Extract the [X, Y] coordinate from the center of the cell holding the provided text.  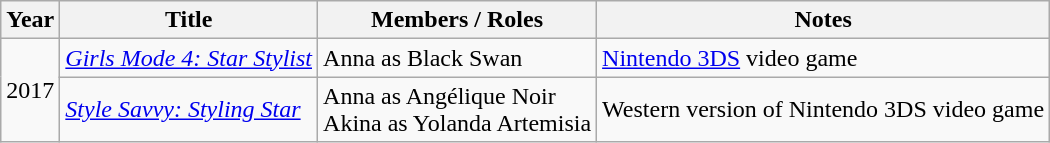
Western version of Nintendo 3DS video game [824, 110]
Anna as Black Swan [458, 58]
Nintendo 3DS video game [824, 58]
Year [30, 20]
Title [189, 20]
Style Savvy: Styling Star [189, 110]
Girls Mode 4: Star Stylist [189, 58]
Notes [824, 20]
Members / Roles [458, 20]
2017 [30, 90]
Anna as Angélique NoirAkina as Yolanda Artemisia [458, 110]
